Scan for the cell matching the given text and deliver its [x, y] coordinate at center. 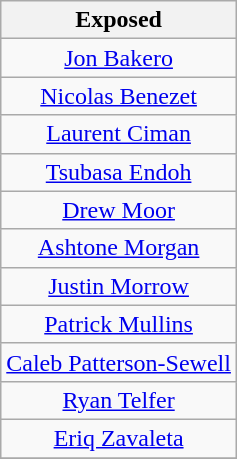
Tsubasa Endoh [119, 172]
Ashtone Morgan [119, 248]
Justin Morrow [119, 286]
Drew Moor [119, 210]
Ryan Telfer [119, 400]
Caleb Patterson-Sewell [119, 362]
Jon Bakero [119, 58]
Exposed [119, 20]
Patrick Mullins [119, 324]
Laurent Ciman [119, 134]
Nicolas Benezet [119, 96]
Eriq Zavaleta [119, 438]
